Locate the cell with the specified text and output its [X, Y] center coordinate. 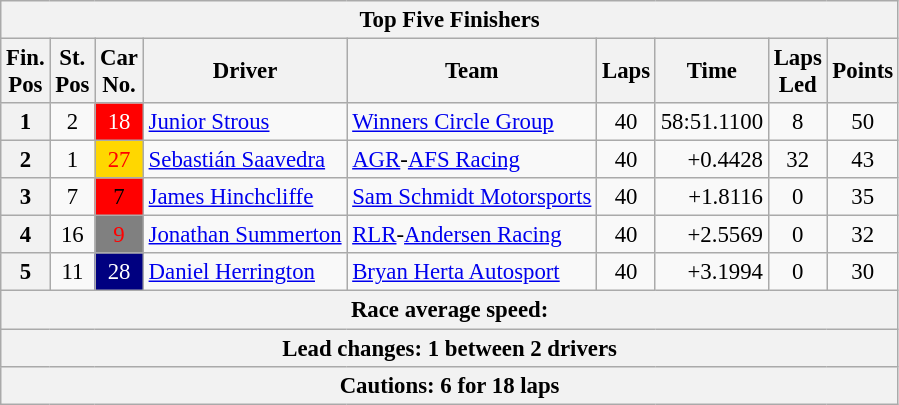
+0.4428 [712, 160]
Sam Schmidt Motorsports [472, 197]
8 [798, 122]
Lead changes: 1 between 2 drivers [450, 348]
3 [26, 197]
Cautions: 6 for 18 laps [450, 385]
5 [26, 273]
Junior Strous [245, 122]
9 [120, 235]
16 [72, 235]
35 [862, 197]
CarNo. [120, 72]
Time [712, 72]
Fin.Pos [26, 72]
Daniel Herrington [245, 273]
30 [862, 273]
28 [120, 273]
18 [120, 122]
43 [862, 160]
Sebastián Saavedra [245, 160]
St.Pos [72, 72]
Laps [626, 72]
Top Five Finishers [450, 20]
Team [472, 72]
AGR-AFS Racing [472, 160]
Race average speed: [450, 310]
RLR-Andersen Racing [472, 235]
58:51.1100 [712, 122]
LapsLed [798, 72]
11 [72, 273]
Jonathan Summerton [245, 235]
James Hinchcliffe [245, 197]
Winners Circle Group [472, 122]
+1.8116 [712, 197]
Points [862, 72]
4 [26, 235]
50 [862, 122]
27 [120, 160]
Bryan Herta Autosport [472, 273]
+2.5569 [712, 235]
+3.1994 [712, 273]
Driver [245, 72]
